Find where the given text appears and provide that cell's center as (X, Y) coordinate. 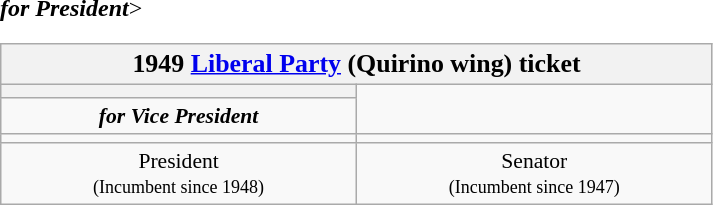
Senator(Incumbent since 1947) (534, 174)
1949 Liberal Party (Quirino wing) ticket (356, 64)
for Vice President (179, 116)
President(Incumbent since 1948) (179, 174)
